Capture the cell that displays the provided text and extract its (X, Y) central coordinate. 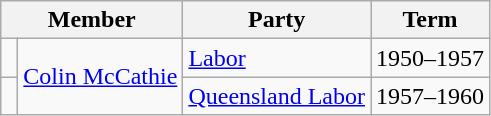
Member (92, 20)
Term (430, 20)
Colin McCathie (100, 77)
Queensland Labor (277, 96)
Party (277, 20)
Labor (277, 58)
1950–1957 (430, 58)
1957–1960 (430, 96)
